Output the [x, y] coordinate of the center of the cell containing the given text.  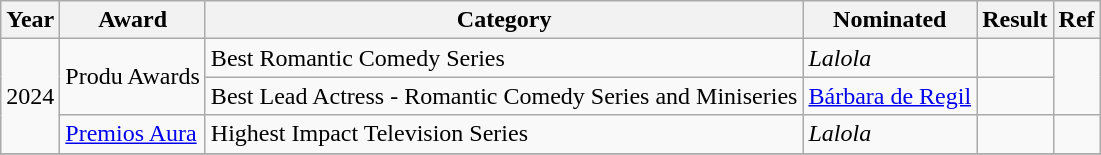
Nominated [890, 20]
Ref [1076, 20]
Category [504, 20]
Bárbara de Regil [890, 96]
Result [1015, 20]
Produ Awards [133, 77]
Best Romantic Comedy Series [504, 58]
Highest Impact Television Series [504, 134]
Award [133, 20]
Year [30, 20]
2024 [30, 96]
Premios Aura [133, 134]
Best Lead Actress - Romantic Comedy Series and Miniseries [504, 96]
